Return the (x, y) coordinate for the center point of the cell that contains the specified text.  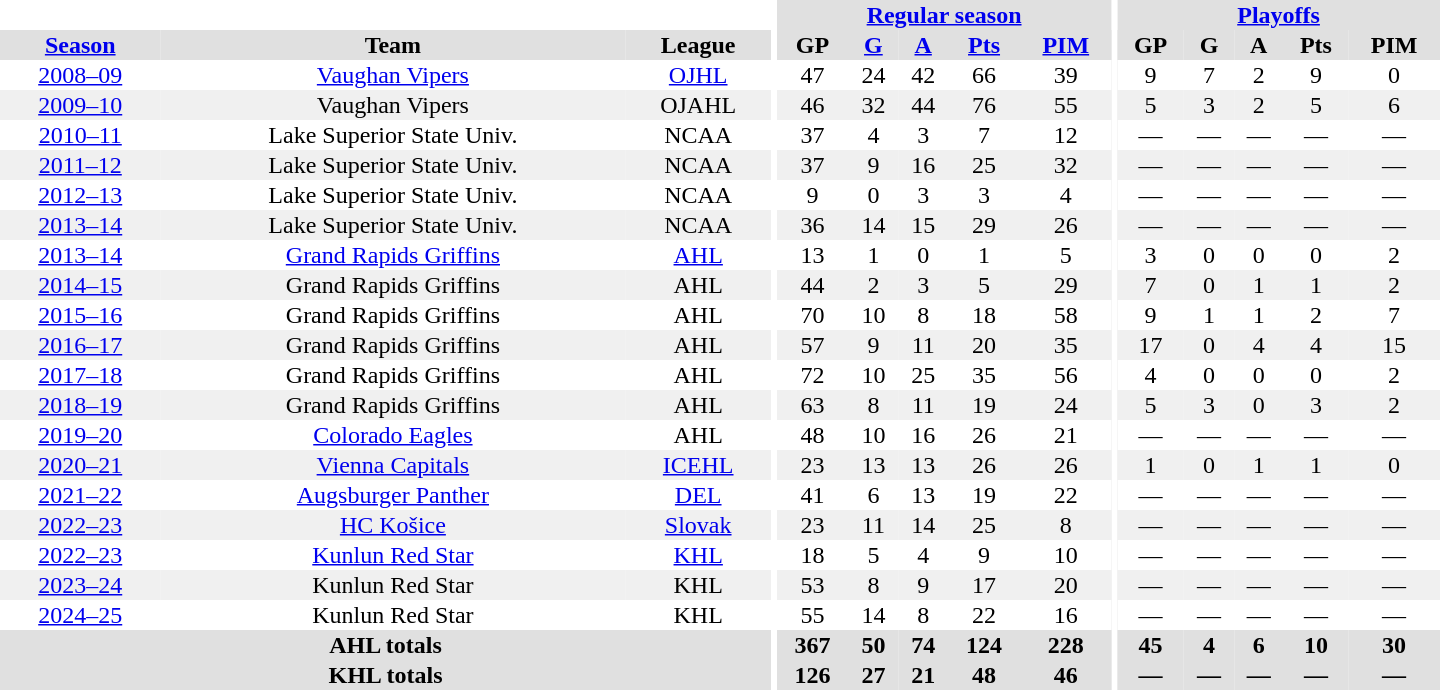
2011–12 (80, 165)
HC Košice (392, 525)
53 (813, 585)
2018–19 (80, 405)
56 (1066, 375)
2020–21 (80, 465)
228 (1066, 645)
2012–13 (80, 195)
Slovak (698, 525)
70 (813, 315)
2023–24 (80, 585)
Playoffs (1278, 15)
74 (923, 645)
27 (874, 675)
2015–16 (80, 315)
2008–09 (80, 75)
Colorado Eagles (392, 435)
ICEHL (698, 465)
KHL totals (386, 675)
57 (813, 345)
2010–11 (80, 135)
2021–22 (80, 495)
Team (392, 45)
2014–15 (80, 285)
66 (984, 75)
AHL totals (386, 645)
12 (1066, 135)
367 (813, 645)
Vienna Capitals (392, 465)
2016–17 (80, 345)
50 (874, 645)
72 (813, 375)
OJAHL (698, 105)
2024–25 (80, 615)
OJHL (698, 75)
Regular season (944, 15)
DEL (698, 495)
76 (984, 105)
2009–10 (80, 105)
League (698, 45)
Augsburger Panther (392, 495)
2019–20 (80, 435)
63 (813, 405)
Season (80, 45)
41 (813, 495)
124 (984, 645)
42 (923, 75)
126 (813, 675)
2017–18 (80, 375)
47 (813, 75)
30 (1394, 645)
39 (1066, 75)
45 (1150, 645)
58 (1066, 315)
36 (813, 225)
